Find where the given text appears and provide that cell's center as (x, y) coordinate. 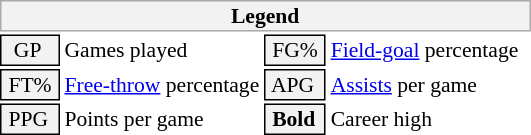
Assists per game (430, 85)
Games played (162, 50)
Free-throw percentage (162, 85)
FT% (30, 85)
Field-goal percentage (430, 50)
Legend (265, 16)
GP (30, 50)
APG (295, 85)
FG% (295, 50)
